Search for the cell housing the specified text and yield its [x, y] center coordinate. 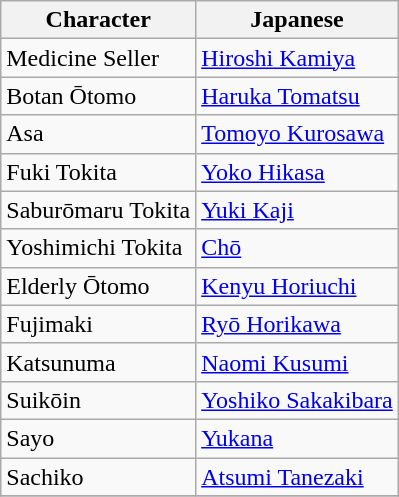
Yukana [298, 438]
Haruka Tomatsu [298, 96]
Katsunuma [98, 362]
Yoko Hikasa [298, 172]
Elderly Ōtomo [98, 286]
Asa [98, 134]
Kenyu Horiuchi [298, 286]
Chō [298, 248]
Atsumi Tanezaki [298, 477]
Botan Ōtomo [98, 96]
Fuki Tokita [98, 172]
Yuki Kaji [298, 210]
Saburōmaru Tokita [98, 210]
Japanese [298, 20]
Medicine Seller [98, 58]
Naomi Kusumi [298, 362]
Suikōin [98, 400]
Sachiko [98, 477]
Character [98, 20]
Hiroshi Kamiya [298, 58]
Tomoyo Kurosawa [298, 134]
Yoshimichi Tokita [98, 248]
Yoshiko Sakakibara [298, 400]
Ryō Horikawa [298, 324]
Sayo [98, 438]
Fujimaki [98, 324]
